Detect which cell encompasses the target text, then output its [x, y] center coordinate. 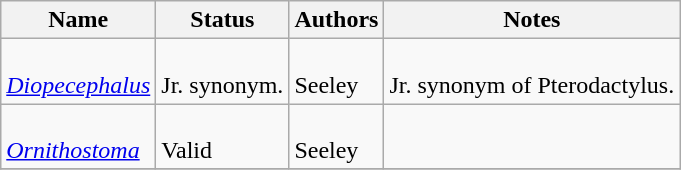
Diopecephalus [78, 72]
Authors [336, 20]
Ornithostoma [78, 136]
Jr. synonym. [222, 72]
Name [78, 20]
Jr. synonym of Pterodactylus. [532, 72]
Notes [532, 20]
Valid [222, 136]
Status [222, 20]
